Search for the cell housing the specified text and yield its [x, y] center coordinate. 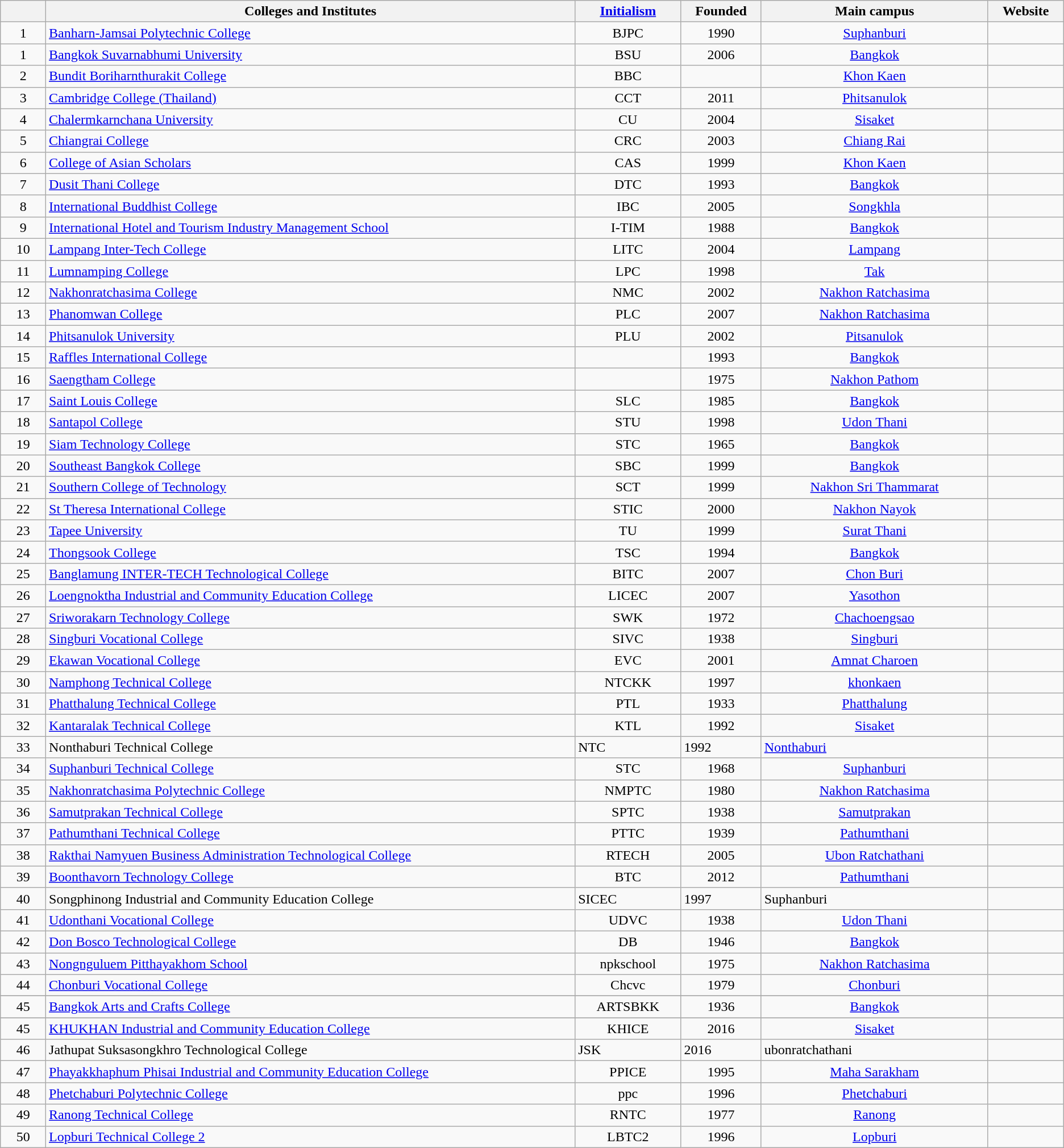
14 [23, 336]
1939 [721, 834]
Banglamung INTER-TECH Technological College [310, 574]
Suphanburi Technical College [310, 769]
Nongnguluem Pitthayakhom School [310, 964]
26 [23, 595]
NMPTC [628, 790]
1990 [721, 33]
34 [23, 769]
Chiangrai College [310, 141]
Chonburi [874, 985]
KHICE [628, 1029]
Kantaralak Technical College [310, 726]
Chon Buri [874, 574]
2 [23, 76]
SICEC [628, 898]
DTC [628, 184]
48 [23, 1093]
20 [23, 466]
Pitsanulok [874, 336]
22 [23, 509]
39 [23, 877]
31 [23, 704]
RTECH [628, 855]
Lopburi [874, 1137]
10 [23, 249]
Website [1025, 11]
IBC [628, 206]
47 [23, 1072]
International Hotel and Tourism Industry Management School [310, 227]
4 [23, 119]
Nakhon Pathom [874, 379]
32 [23, 726]
LBTC2 [628, 1137]
Southern College of Technology [310, 487]
PLU [628, 336]
LITC [628, 249]
9 [23, 227]
BSU [628, 55]
SBC [628, 466]
npkschool [628, 964]
SPTC [628, 812]
Samutprakan Technical College [310, 812]
Raffles International College [310, 358]
khonkaen [874, 682]
Founded [721, 11]
Chachoengsao [874, 617]
Lopburi Technical College 2 [310, 1137]
Lumnamping College [310, 271]
40 [23, 898]
CRC [628, 141]
1933 [721, 704]
Saengtham College [310, 379]
Chalermkarnchana University [310, 119]
23 [23, 531]
1972 [721, 617]
KTL [628, 726]
Nakhonratchasima Polytechnic College [310, 790]
1946 [721, 942]
PLC [628, 314]
1994 [721, 552]
KHUKHAN Industrial and Community Education College [310, 1029]
46 [23, 1050]
17 [23, 401]
Chcvc [628, 985]
Nakhon Nayok [874, 509]
1977 [721, 1115]
1968 [721, 769]
EVC [628, 661]
Rakthai Namyuen Business Administration Technological College [310, 855]
ARTSBKK [628, 1007]
Samutprakan [874, 812]
42 [23, 942]
SWK [628, 617]
2006 [721, 55]
CU [628, 119]
30 [23, 682]
STIC [628, 509]
Ubon Ratchathani [874, 855]
Nonthaburi [874, 747]
44 [23, 985]
43 [23, 964]
1980 [721, 790]
Singburi Vocational College [310, 639]
Phatthalung [874, 704]
UDVC [628, 920]
Saint Louis College [310, 401]
8 [23, 206]
11 [23, 271]
Songkhla [874, 206]
Thongsook College [310, 552]
PTTC [628, 834]
19 [23, 444]
2003 [721, 141]
38 [23, 855]
Phatthalung Technical College [310, 704]
27 [23, 617]
Udonthani Vocational College [310, 920]
1988 [721, 227]
Ekawan Vocational College [310, 661]
49 [23, 1115]
NTCKK [628, 682]
2011 [721, 98]
Bundit Boriharnthurakit College [310, 76]
St Theresa International College [310, 509]
BTC [628, 877]
41 [23, 920]
Loengnoktha Industrial and Community Education College [310, 595]
1995 [721, 1072]
Songphinong Industrial and Community Education College [310, 898]
Yasothon [874, 595]
2012 [721, 877]
Jathupat Suksasongkhro Technological College [310, 1050]
16 [23, 379]
6 [23, 163]
Amnat Charoen [874, 661]
Tapee University [310, 531]
Nonthaburi Technical College [310, 747]
Surat Thani [874, 531]
Bangkok Suvarnabhumi University [310, 55]
Lampang [874, 249]
BBC [628, 76]
Phetchaburi Polytechnic College [310, 1093]
Banharn-Jamsai Polytechnic College [310, 33]
Phitsanulok University [310, 336]
JSK [628, 1050]
1936 [721, 1007]
Tak [874, 271]
Bangkok Arts and Crafts College [310, 1007]
21 [23, 487]
ppc [628, 1093]
Lampang Inter-Tech College [310, 249]
SIVC [628, 639]
Southeast Bangkok College [310, 466]
Nakhonratchasima College [310, 293]
15 [23, 358]
Nakhon Sri Thammarat [874, 487]
5 [23, 141]
Namphong Technical College [310, 682]
Colleges and Institutes [310, 11]
25 [23, 574]
33 [23, 747]
Santapol College [310, 422]
Initialism [628, 11]
RNTC [628, 1115]
CCT [628, 98]
12 [23, 293]
37 [23, 834]
Pathumthani Technical College [310, 834]
CAS [628, 163]
SCT [628, 487]
Dusit Thani College [310, 184]
29 [23, 661]
Siam Technology College [310, 444]
Chonburi Vocational College [310, 985]
Chiang Rai [874, 141]
STU [628, 422]
50 [23, 1137]
SLC [628, 401]
Maha Sarakham [874, 1072]
Phetchaburi [874, 1093]
1965 [721, 444]
Don Bosco Technological College [310, 942]
36 [23, 812]
Phitsanulok [874, 98]
LICEC [628, 595]
Singburi [874, 639]
24 [23, 552]
Sriworakarn Technology College [310, 617]
College of Asian Scholars [310, 163]
BJPC [628, 33]
ubonratchathani [874, 1050]
Cambridge College (Thailand) [310, 98]
Ranong Technical College [310, 1115]
TSC [628, 552]
TU [628, 531]
NMC [628, 293]
DB [628, 942]
2001 [721, 661]
Phanomwan College [310, 314]
Main campus [874, 11]
35 [23, 790]
PPICE [628, 1072]
Ranong [874, 1115]
LPC [628, 271]
13 [23, 314]
NTC [628, 747]
1979 [721, 985]
2000 [721, 509]
7 [23, 184]
1985 [721, 401]
28 [23, 639]
International Buddhist College [310, 206]
3 [23, 98]
Phayakkhaphum Phisai Industrial and Community Education College [310, 1072]
Boonthavorn Technology College [310, 877]
BITC [628, 574]
PTL [628, 704]
18 [23, 422]
I-TIM [628, 227]
